Return (x, y) of the center of cell containing provided text 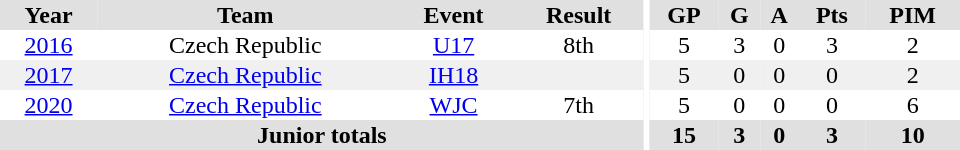
Result (579, 15)
Pts (832, 15)
IH18 (454, 75)
A (780, 15)
2020 (48, 105)
2016 (48, 45)
U17 (454, 45)
Year (48, 15)
10 (912, 135)
PIM (912, 15)
6 (912, 105)
8th (579, 45)
GP (684, 15)
G (740, 15)
2017 (48, 75)
Team (245, 15)
Event (454, 15)
15 (684, 135)
WJC (454, 105)
7th (579, 105)
Junior totals (322, 135)
